Provide the [x, y] coordinate of the cell's center where the given text is located.  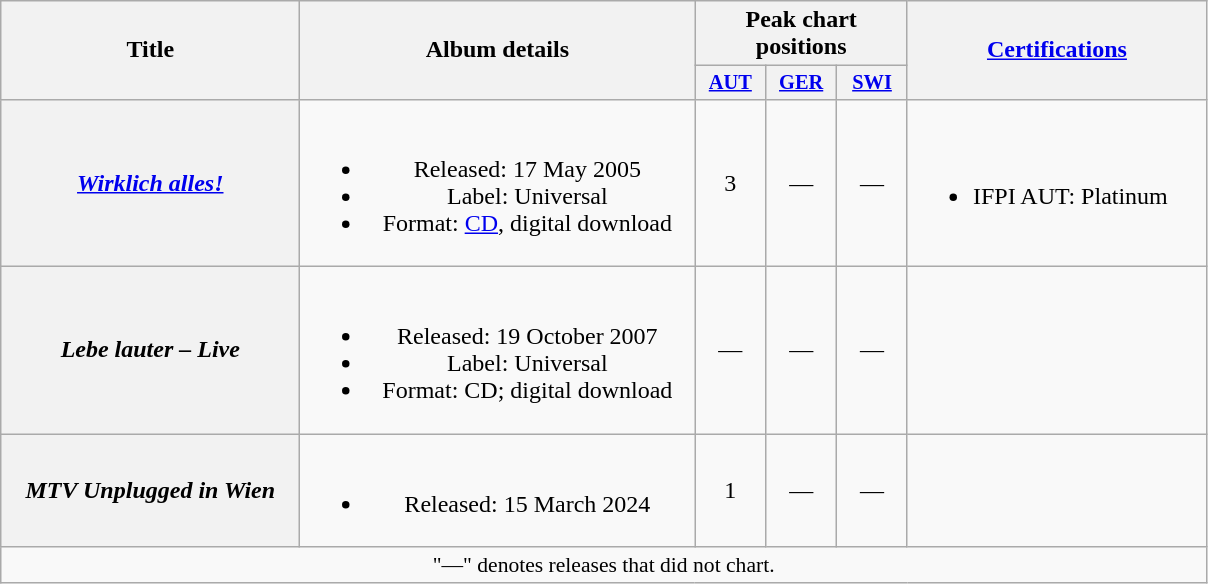
AUT [730, 83]
Lebe lauter – Live [150, 350]
Wirklich alles! [150, 182]
Released: 17 May 2005Label: UniversalFormat: CD, digital download [498, 182]
Released: 15 March 2024 [498, 490]
IFPI AUT: Platinum [1056, 182]
Peak chart positions [802, 34]
SWI [872, 83]
Title [150, 50]
3 [730, 182]
MTV Unplugged in Wien [150, 490]
1 [730, 490]
GER [802, 83]
Album details [498, 50]
"—" denotes releases that did not chart. [604, 565]
Certifications [1056, 50]
Released: 19 October 2007Label: UniversalFormat: CD; digital download [498, 350]
